Detect which cell encompasses the target text, then output its (x, y) center coordinate. 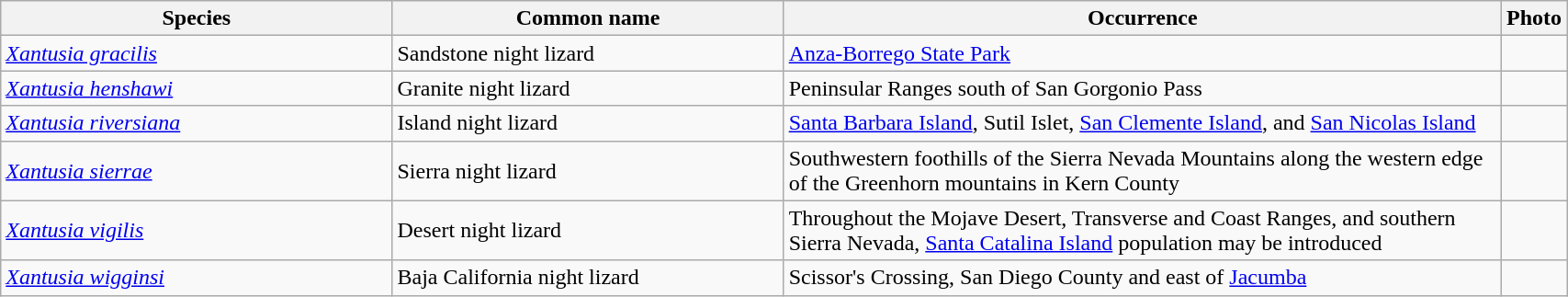
Granite night lizard (588, 88)
Xantusia riversiana (197, 123)
Throughout the Mojave Desert, Transverse and Coast Ranges, and southern Sierra Nevada, Santa Catalina Island population may be introduced (1143, 230)
Sierra night lizard (588, 171)
Scissor's Crossing, San Diego County and east of Jacumba (1143, 278)
Peninsular Ranges south of San Gorgonio Pass (1143, 88)
Southwestern foothills of the Sierra Nevada Mountains along the western edge of the Greenhorn mountains in Kern County (1143, 171)
Xantusia gracilis (197, 53)
Xantusia vigilis (197, 230)
Anza-Borrego State Park (1143, 53)
Baja California night lizard (588, 278)
Desert night lizard (588, 230)
Xantusia sierrae (197, 171)
Santa Barbara Island, Sutil Islet, San Clemente Island, and San Nicolas Island (1143, 123)
Island night lizard (588, 123)
Xantusia wigginsi (197, 278)
Common name (588, 18)
Sandstone night lizard (588, 53)
Xantusia henshawi (197, 88)
Species (197, 18)
Occurrence (1143, 18)
Photo (1534, 18)
